Return [x, y] of the center of cell containing provided text 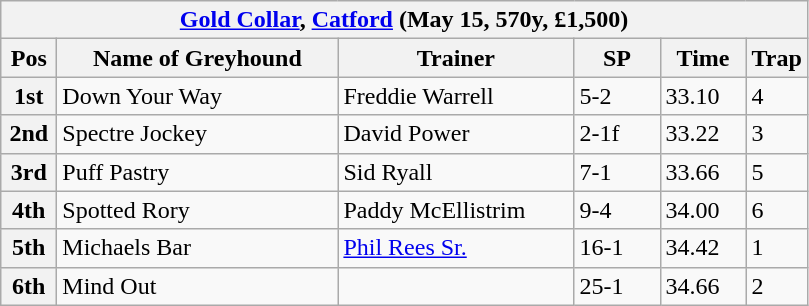
34.66 [703, 286]
6th [29, 286]
2-1f [617, 134]
7-1 [617, 172]
Spectre Jockey [198, 134]
Sid Ryall [456, 172]
David Power [456, 134]
Name of Greyhound [198, 58]
34.42 [703, 248]
Spotted Rory [198, 210]
4th [29, 210]
34.00 [703, 210]
1st [29, 96]
Pos [29, 58]
33.10 [703, 96]
6 [776, 210]
25-1 [617, 286]
Phil Rees Sr. [456, 248]
5 [776, 172]
Trainer [456, 58]
33.66 [703, 172]
1 [776, 248]
3rd [29, 172]
5th [29, 248]
2 [776, 286]
Gold Collar, Catford (May 15, 570y, £1,500) [404, 20]
Down Your Way [198, 96]
Michaels Bar [198, 248]
16-1 [617, 248]
33.22 [703, 134]
Puff Pastry [198, 172]
SP [617, 58]
Freddie Warrell [456, 96]
Paddy McEllistrim [456, 210]
3 [776, 134]
2nd [29, 134]
5-2 [617, 96]
Trap [776, 58]
Mind Out [198, 286]
9-4 [617, 210]
Time [703, 58]
4 [776, 96]
